Provide the [x, y] coordinate of the cell's center where the given text is located.  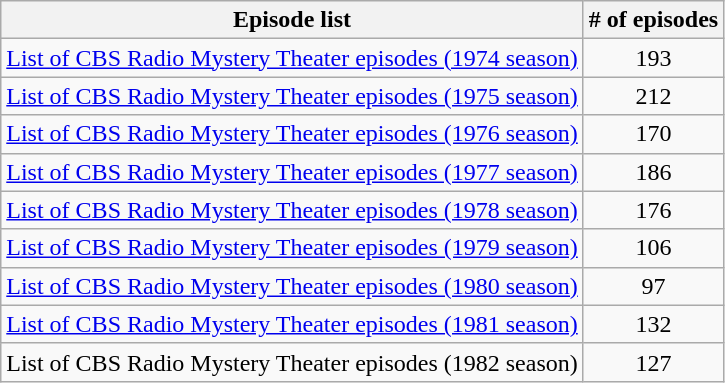
106 [653, 248]
List of CBS Radio Mystery Theater episodes (1979 season) [292, 248]
List of CBS Radio Mystery Theater episodes (1982 season) [292, 362]
97 [653, 286]
List of CBS Radio Mystery Theater episodes (1977 season) [292, 172]
186 [653, 172]
127 [653, 362]
170 [653, 134]
176 [653, 210]
List of CBS Radio Mystery Theater episodes (1978 season) [292, 210]
List of CBS Radio Mystery Theater episodes (1976 season) [292, 134]
# of episodes [653, 20]
List of CBS Radio Mystery Theater episodes (1974 season) [292, 58]
193 [653, 58]
Episode list [292, 20]
List of CBS Radio Mystery Theater episodes (1981 season) [292, 324]
212 [653, 96]
132 [653, 324]
List of CBS Radio Mystery Theater episodes (1980 season) [292, 286]
List of CBS Radio Mystery Theater episodes (1975 season) [292, 96]
